Find where the given text appears and provide that cell's center as (X, Y) coordinate. 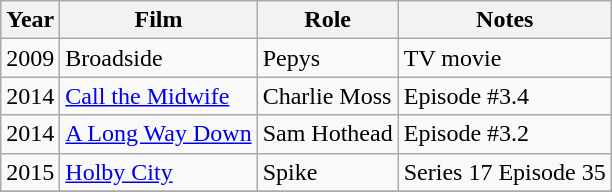
Pepys (328, 58)
Film (158, 20)
Role (328, 20)
Holby City (158, 172)
Broadside (158, 58)
Call the Midwife (158, 96)
Series 17 Episode 35 (504, 172)
2015 (30, 172)
Notes (504, 20)
Sam Hothead (328, 134)
TV movie (504, 58)
A Long Way Down (158, 134)
Charlie Moss (328, 96)
2009 (30, 58)
Spike (328, 172)
Episode #3.2 (504, 134)
Episode #3.4 (504, 96)
Year (30, 20)
